Detect which cell encompasses the target text, then output its [X, Y] center coordinate. 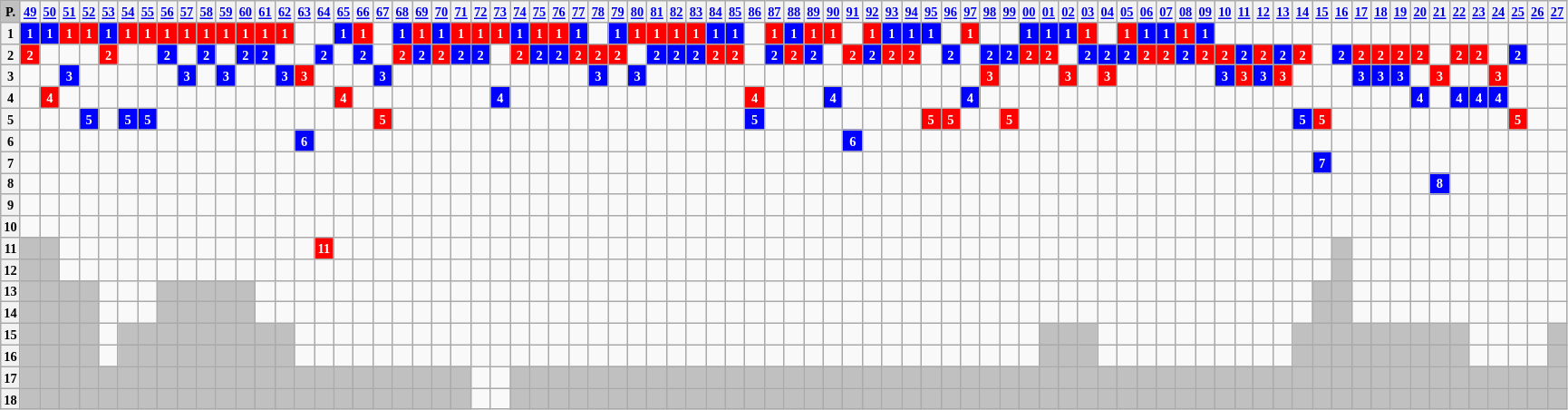
57 [187, 11]
64 [324, 11]
22 [1459, 11]
83 [696, 11]
90 [833, 11]
26 [1538, 11]
09 [1205, 11]
80 [637, 11]
08 [1186, 11]
67 [382, 11]
9 [11, 205]
00 [1029, 11]
77 [578, 11]
95 [931, 11]
99 [1010, 11]
05 [1127, 11]
04 [1108, 11]
93 [892, 11]
92 [873, 11]
72 [480, 11]
58 [207, 11]
94 [912, 11]
79 [618, 11]
51 [70, 11]
81 [657, 11]
56 [168, 11]
75 [539, 11]
84 [716, 11]
91 [853, 11]
65 [344, 11]
P. [11, 11]
88 [794, 11]
76 [559, 11]
61 [266, 11]
55 [148, 11]
21 [1439, 11]
71 [461, 11]
07 [1166, 11]
63 [305, 11]
69 [422, 11]
25 [1518, 11]
24 [1498, 11]
19 [1400, 11]
62 [285, 11]
73 [500, 11]
89 [814, 11]
52 [89, 11]
68 [402, 11]
23 [1479, 11]
97 [971, 11]
74 [520, 11]
87 [775, 11]
60 [246, 11]
66 [363, 11]
54 [128, 11]
03 [1088, 11]
01 [1049, 11]
86 [755, 11]
96 [951, 11]
53 [109, 11]
06 [1147, 11]
50 [50, 11]
20 [1420, 11]
02 [1069, 11]
49 [30, 11]
98 [990, 11]
70 [441, 11]
27 [1557, 11]
78 [598, 11]
85 [735, 11]
59 [226, 11]
82 [676, 11]
